Output the (X, Y) coordinate of the center of the cell containing the given text.  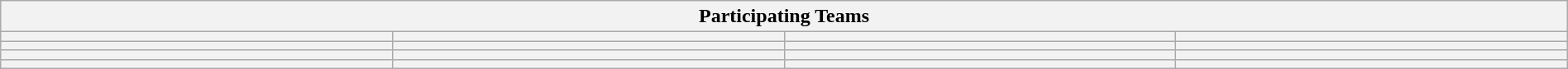
Participating Teams (784, 16)
